Detect which cell encompasses the target text, then output its (x, y) center coordinate. 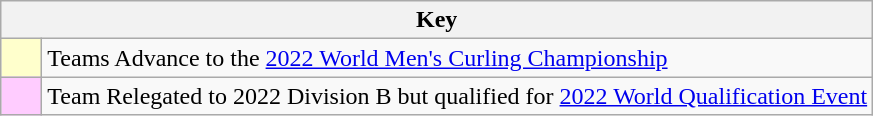
Key (437, 20)
Team Relegated to 2022 Division B but qualified for 2022 World Qualification Event (458, 96)
Teams Advance to the 2022 World Men's Curling Championship (458, 58)
